Pinpoint the cell where the given text exists, returning its (X, Y) midpoint coordinate. 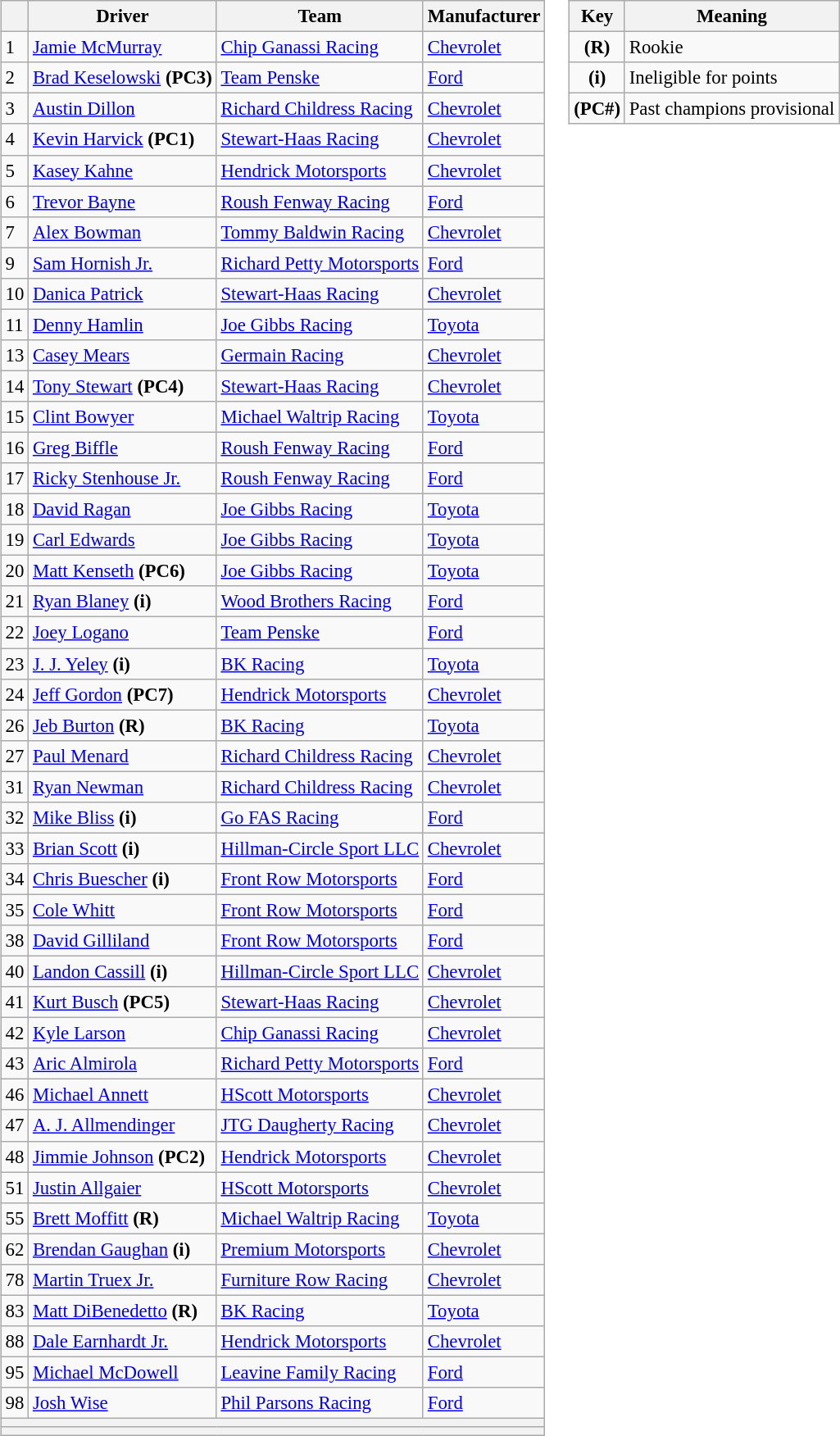
5 (15, 170)
Go FAS Racing (320, 817)
83 (15, 1311)
Mike Bliss (i) (123, 817)
7 (15, 232)
11 (15, 325)
78 (15, 1279)
JTG Daugherty Racing (320, 1125)
48 (15, 1157)
Alex Bowman (123, 232)
Tony Stewart (PC4) (123, 386)
Manufacturer (484, 16)
38 (15, 941)
51 (15, 1188)
47 (15, 1125)
19 (15, 540)
David Gilliland (123, 941)
Brian Scott (i) (123, 848)
Kasey Kahne (123, 170)
(R) (597, 48)
Furniture Row Racing (320, 1279)
43 (15, 1064)
22 (15, 633)
1 (15, 48)
16 (15, 448)
Wood Brothers Racing (320, 602)
Kevin Harvick (PC1) (123, 139)
Brett Moffitt (R) (123, 1218)
Justin Allgaier (123, 1188)
14 (15, 386)
46 (15, 1095)
33 (15, 848)
Phil Parsons Racing (320, 1403)
20 (15, 571)
Josh Wise (123, 1403)
Meaning (731, 16)
41 (15, 1002)
Dale Earnhardt Jr. (123, 1342)
Carl Edwards (123, 540)
17 (15, 479)
4 (15, 139)
Ineligible for points (731, 78)
98 (15, 1403)
J. J. Yeley (i) (123, 663)
42 (15, 1034)
Cole Whitt (123, 910)
Denny Hamlin (123, 325)
2 (15, 78)
21 (15, 602)
Key (597, 16)
31 (15, 787)
Ryan Newman (123, 787)
Ryan Blaney (i) (123, 602)
Clint Bowyer (123, 417)
Leavine Family Racing (320, 1372)
Jamie McMurray (123, 48)
Past champions provisional (731, 109)
Trevor Bayne (123, 202)
Matt DiBenedetto (R) (123, 1311)
23 (15, 663)
Kurt Busch (PC5) (123, 1002)
40 (15, 971)
88 (15, 1342)
18 (15, 510)
9 (15, 263)
Brad Keselowski (PC3) (123, 78)
Jimmie Johnson (PC2) (123, 1157)
Aric Almirola (123, 1064)
95 (15, 1372)
35 (15, 910)
Ricky Stenhouse Jr. (123, 479)
24 (15, 694)
Joey Logano (123, 633)
A. J. Allmendinger (123, 1125)
27 (15, 756)
Brendan Gaughan (i) (123, 1249)
Jeb Burton (R) (123, 725)
15 (15, 417)
26 (15, 725)
55 (15, 1218)
10 (15, 293)
32 (15, 817)
Austin Dillon (123, 109)
Germain Racing (320, 356)
3 (15, 109)
Danica Patrick (123, 293)
62 (15, 1249)
Chris Buescher (i) (123, 879)
Matt Kenseth (PC6) (123, 571)
Team (320, 16)
Michael Annett (123, 1095)
Kyle Larson (123, 1034)
Greg Biffle (123, 448)
13 (15, 356)
Premium Motorsports (320, 1249)
Driver (123, 16)
Martin Truex Jr. (123, 1279)
Michael McDowell (123, 1372)
Sam Hornish Jr. (123, 263)
Paul Menard (123, 756)
(PC#) (597, 109)
6 (15, 202)
Jeff Gordon (PC7) (123, 694)
Landon Cassill (i) (123, 971)
Tommy Baldwin Racing (320, 232)
David Ragan (123, 510)
Rookie (731, 48)
34 (15, 879)
(i) (597, 78)
Casey Mears (123, 356)
